Provide the (X, Y) coordinate of the cell's center where the given text is located.  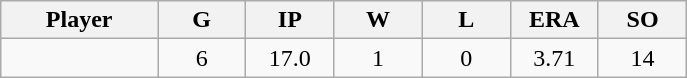
6 (202, 58)
Player (80, 20)
IP (290, 20)
3.71 (554, 58)
ERA (554, 20)
SO (642, 20)
G (202, 20)
1 (378, 58)
0 (466, 58)
17.0 (290, 58)
L (466, 20)
14 (642, 58)
W (378, 20)
